Determine the (X, Y) coordinate at the center of the cell enclosing the given text.  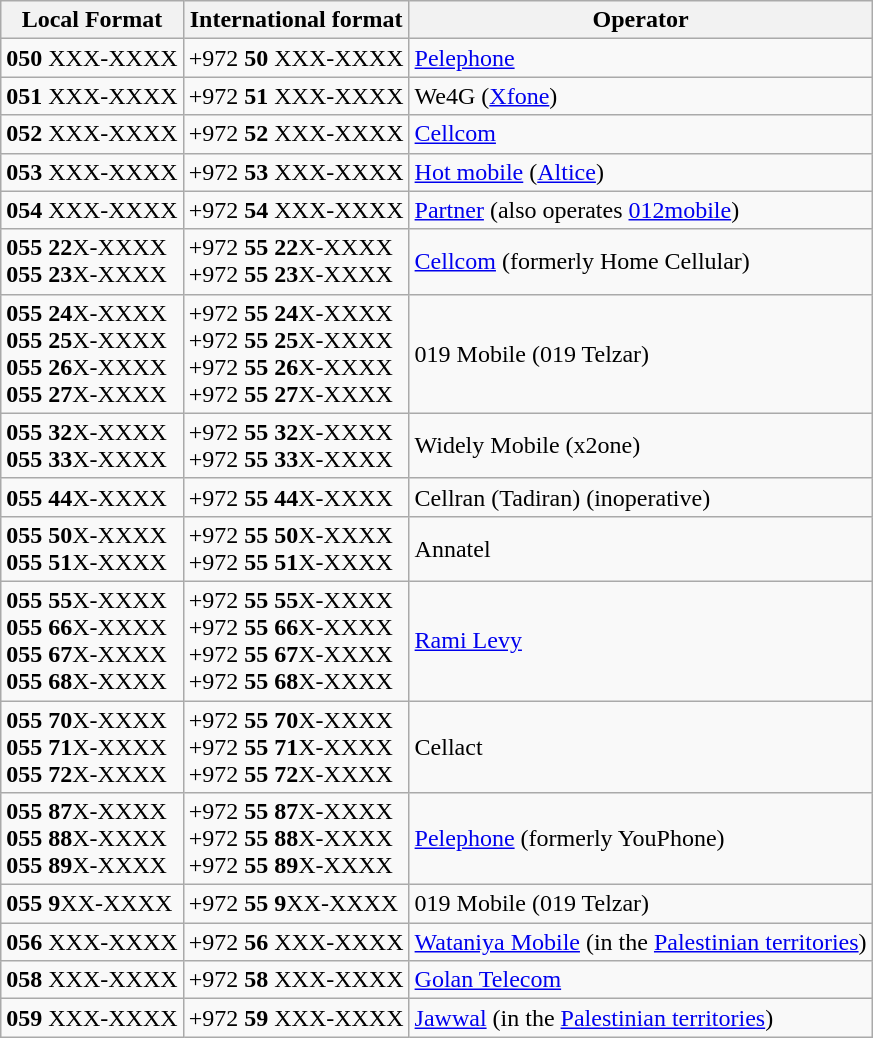
055 9XX-XXXX (92, 904)
Annatel (640, 548)
+972 55 32X-XXXX+972 55 33X-XXXX (296, 446)
+972 55 70X-XXXX+972 55 71X-XXXX+972 55 72X-XXXX (296, 746)
We4G (Xfone) (640, 96)
+972 52 XXX-XXXX (296, 134)
+972 55 9XX-XXXX (296, 904)
054 XXX-XXXX (92, 210)
+972 51 XXX-XXXX (296, 96)
055 50X-XXXX055 51X-XXXX (92, 548)
Pelephone (640, 58)
052 XXX-XXXX (92, 134)
Cellran (Tadiran) (inoperative) (640, 497)
+972 58 XXX-XXXX (296, 980)
055 32X-XXXX055 33X-XXXX (92, 446)
055 55X-XXXX055 66X-XXXX055 67X-XXXX055 68X-XXXX (92, 640)
+972 55 24X-XXXX+972 55 25X-XXXX+972 55 26X-XXXX+972 55 27X-XXXX (296, 354)
059 XXX-XXXX (92, 1018)
Rami Levy (640, 640)
Hot mobile (Altice) (640, 172)
+972 54 XXX-XXXX (296, 210)
050 XXX-XXXX (92, 58)
051 XXX-XXXX (92, 96)
055 70X-XXXX055 71X-XXXX055 72X-XXXX (92, 746)
Golan Telecom (640, 980)
+972 55 22X-XXXX+972 55 23X-XXXX (296, 262)
+972 55 87X-XXXX+972 55 88X-XXXX+972 55 89X-XXXX (296, 839)
055 44X-XXXX (92, 497)
055 24X-XXXX055 25X-XXXX055 26X-XXXX055 27X-XXXX (92, 354)
+972 50 XXX-XXXX (296, 58)
Partner (also operates 012mobile) (640, 210)
055 87X-XXXX055 88X-XXXX055 89X-XXXX (92, 839)
056 XXX-XXXX (92, 942)
+972 55 55X-XXXX+972 55 66X-XXXX+972 55 67X-XXXX+972 55 68X-XXXX (296, 640)
055 22X-XXXX055 23X-XXXX (92, 262)
International format (296, 20)
Operator (640, 20)
Jawwal (in the Palestinian territories) (640, 1018)
Wataniya Mobile (in the Palestinian territories) (640, 942)
+972 53 XXX-XXXX (296, 172)
058 XXX-XXXX (92, 980)
Cellcom (formerly Home Cellular) (640, 262)
Local Format (92, 20)
+972 55 44X-XXXX (296, 497)
+972 56 XXX-XXXX (296, 942)
Widely Mobile (x2one) (640, 446)
Cellact (640, 746)
+972 59 XXX-XXXX (296, 1018)
053 XXX-XXXX (92, 172)
Pelephone (formerly YouPhone) (640, 839)
Cellcom (640, 134)
+972 55 50X-XXXX+972 55 51X-XXXX (296, 548)
